Identify which cell holds the provided text, then report its [x, y] central coordinate. 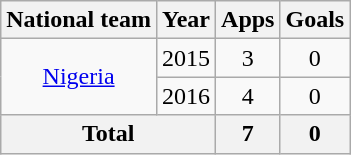
3 [248, 58]
7 [248, 134]
4 [248, 96]
2016 [186, 96]
Goals [315, 20]
2015 [186, 58]
National team [79, 20]
Year [186, 20]
Nigeria [79, 77]
Total [108, 134]
Apps [248, 20]
